For the text-containing cell, return its midpoint in [X, Y] coordinate format. 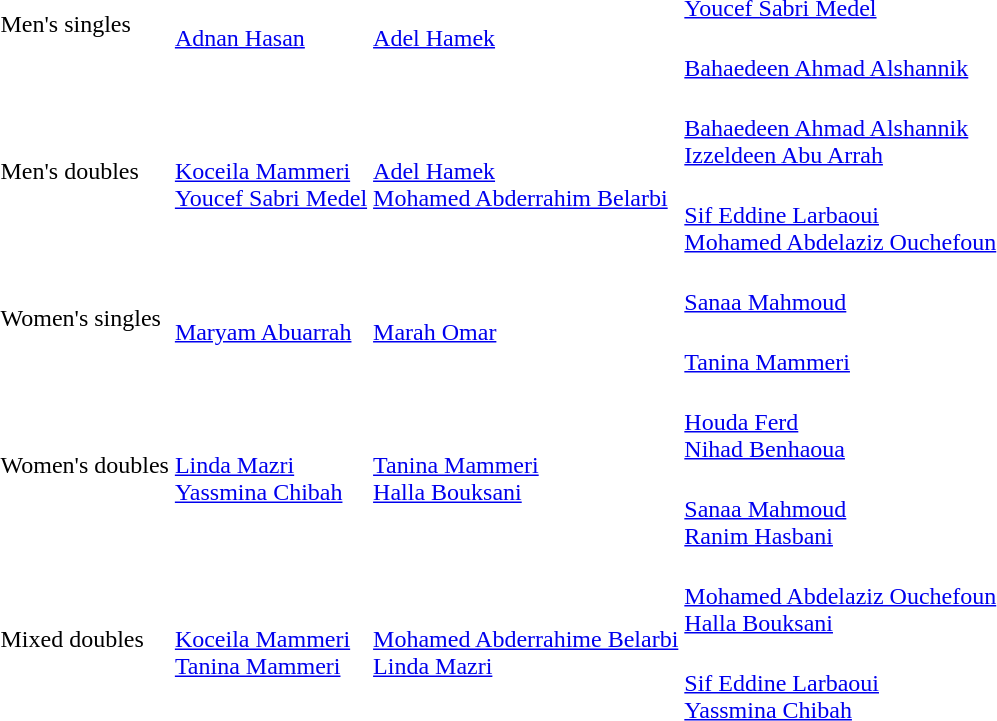
Linda MazriYassmina Chibah [270, 466]
Adel HamekMohamed Abderrahim Belarbi [526, 172]
Koceila MammeriYoucef Sabri Medel [270, 172]
Maryam Abuarrah [270, 318]
Marah Omar [526, 318]
Tanina MammeriHalla Bouksani [526, 466]
